For the text-containing cell, return its midpoint in (X, Y) coordinate format. 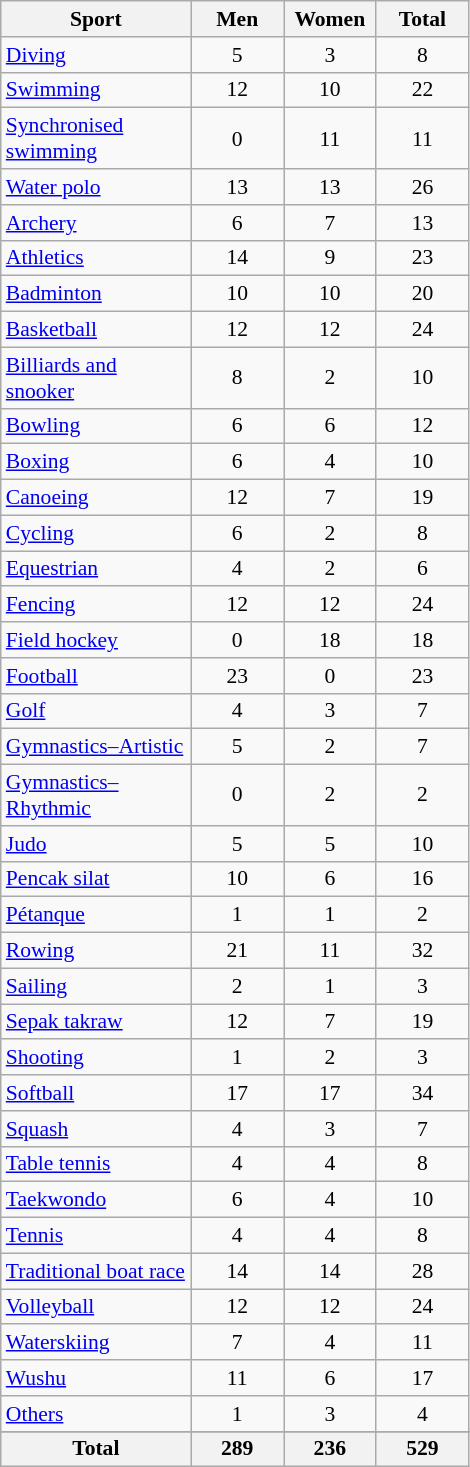
Bowling (96, 426)
20 (422, 294)
Sepak takraw (96, 1022)
Cycling (96, 533)
Sailing (96, 986)
Wushu (96, 1378)
28 (422, 1271)
529 (422, 1449)
32 (422, 951)
Tennis (96, 1236)
Swimming (96, 90)
Field hockey (96, 640)
Badminton (96, 294)
Boxing (96, 462)
Volleyball (96, 1307)
Squash (96, 1129)
Gymnastics–Rhythmic (96, 796)
Pencak silat (96, 879)
Shooting (96, 1058)
Water polo (96, 187)
Rowing (96, 951)
Waterskiing (96, 1343)
21 (238, 951)
Equestrian (96, 569)
289 (238, 1449)
Men (238, 19)
Sport (96, 19)
Table tennis (96, 1164)
Pétanque (96, 915)
Archery (96, 223)
Basketball (96, 330)
Fencing (96, 605)
Golf (96, 711)
22 (422, 90)
Judo (96, 844)
Softball (96, 1093)
236 (330, 1449)
Women (330, 19)
Diving (96, 55)
Athletics (96, 258)
26 (422, 187)
Gymnastics–Artistic (96, 747)
Traditional boat race (96, 1271)
Canoeing (96, 498)
34 (422, 1093)
Billiards and snooker (96, 378)
Taekwondo (96, 1200)
Synchronised swimming (96, 138)
9 (330, 258)
Football (96, 676)
Others (96, 1414)
16 (422, 879)
